Pinpoint the cell where the given text exists, returning its [X, Y] midpoint coordinate. 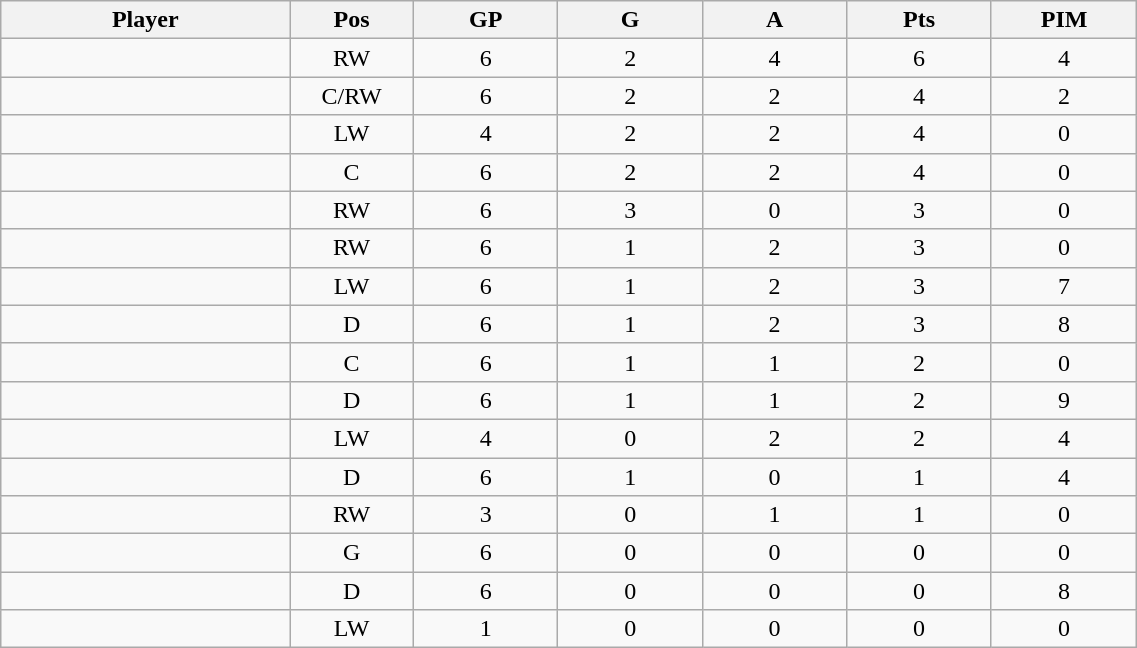
PIM [1064, 20]
GP [485, 20]
9 [1064, 400]
Player [146, 20]
A [774, 20]
7 [1064, 286]
C/RW [352, 96]
Pos [352, 20]
Pts [919, 20]
